Pinpoint the cell where the given text exists, returning its [X, Y] midpoint coordinate. 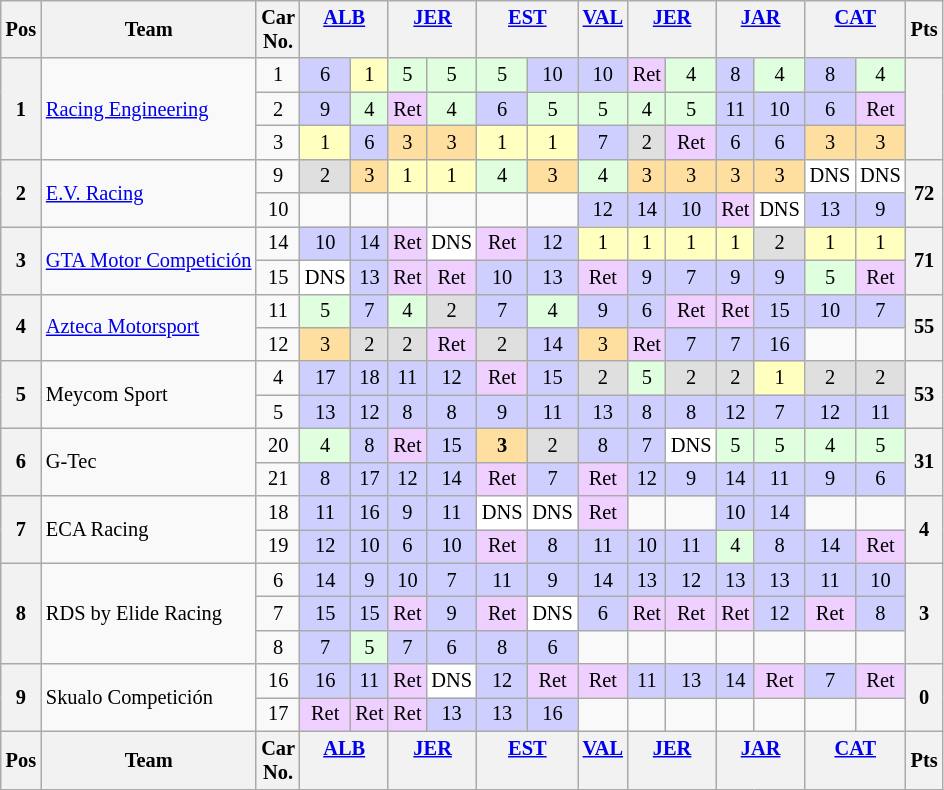
ECA Racing [148, 530]
20 [278, 445]
19 [278, 546]
Skualo Competición [148, 698]
Azteca Motorsport [148, 328]
RDS by Elide Racing [148, 614]
G-Tec [148, 462]
0 [924, 698]
55 [924, 328]
31 [924, 462]
72 [924, 192]
Meycom Sport [148, 394]
71 [924, 260]
E.V. Racing [148, 192]
GTA Motor Competición [148, 260]
21 [278, 479]
53 [924, 394]
Racing Engineering [148, 108]
